From the cell containing the given text, extract its center point as [X, Y] coordinate. 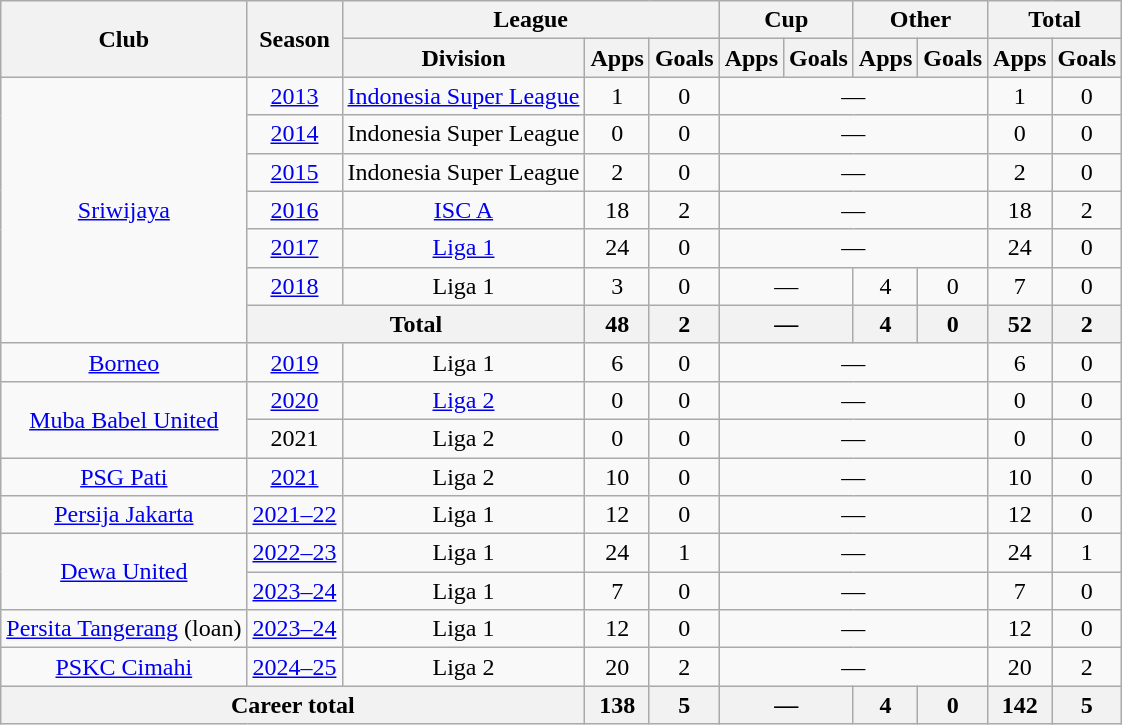
2024–25 [294, 667]
2015 [294, 172]
PSG Pati [124, 477]
Cup [786, 20]
2019 [294, 362]
Season [294, 39]
142 [1020, 705]
2018 [294, 286]
52 [1020, 324]
Sriwijaya [124, 210]
PSKC Cimahi [124, 667]
3 [617, 286]
2016 [294, 210]
Persija Jakarta [124, 515]
Dewa United [124, 572]
2014 [294, 134]
Borneo [124, 362]
2017 [294, 248]
Club [124, 39]
138 [617, 705]
Muba Babel United [124, 419]
League [530, 20]
2022–23 [294, 553]
2013 [294, 96]
48 [617, 324]
2021–22 [294, 515]
Division [464, 58]
Other [920, 20]
Career total [293, 705]
Persita Tangerang (loan) [124, 629]
2020 [294, 400]
ISC A [464, 210]
